Find where the given text appears and provide that cell's center as [x, y] coordinate. 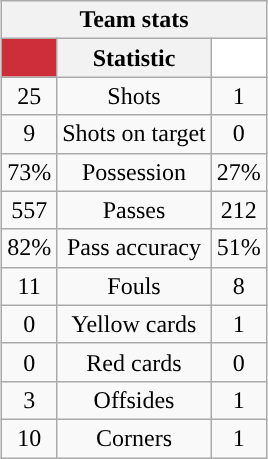
82% [30, 248]
Pass accuracy [134, 248]
8 [238, 286]
Yellow cards [134, 324]
51% [238, 248]
Statistic [134, 58]
Team stats [134, 20]
Shots on target [134, 134]
10 [30, 438]
3 [30, 400]
9 [30, 134]
Fouls [134, 286]
212 [238, 210]
25 [30, 96]
73% [30, 172]
Red cards [134, 362]
Corners [134, 438]
27% [238, 172]
Passes [134, 210]
557 [30, 210]
Shots [134, 96]
Offsides [134, 400]
Possession [134, 172]
11 [30, 286]
